Locate the cell with the specified text and output its (X, Y) center coordinate. 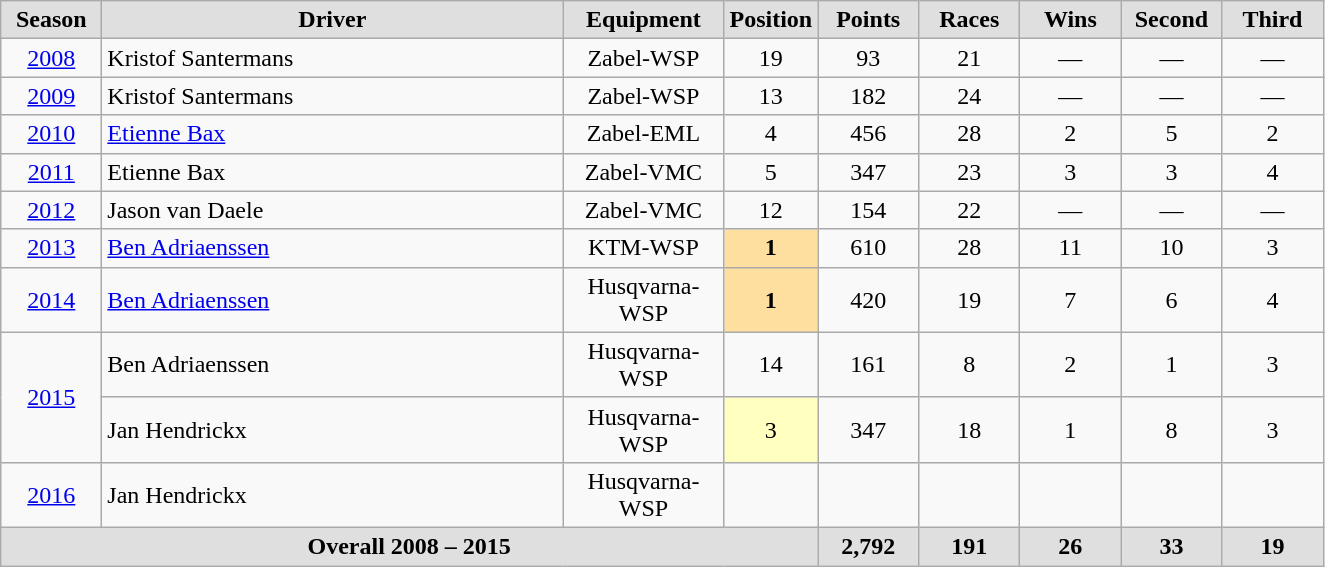
12 (771, 210)
Points (868, 20)
182 (868, 96)
KTM-WSP (644, 248)
21 (970, 58)
Overall 2008 – 2015 (410, 546)
Third (1272, 20)
Position (771, 20)
23 (970, 172)
13 (771, 96)
2008 (52, 58)
24 (970, 96)
420 (868, 300)
33 (1172, 546)
2014 (52, 300)
93 (868, 58)
Zabel-EML (644, 134)
Season (52, 20)
14 (771, 364)
2009 (52, 96)
7 (1070, 300)
Jason van Daele (332, 210)
191 (970, 546)
22 (970, 210)
2,792 (868, 546)
6 (1172, 300)
Wins (1070, 20)
456 (868, 134)
610 (868, 248)
2010 (52, 134)
161 (868, 364)
11 (1070, 248)
18 (970, 430)
Second (1172, 20)
2016 (52, 494)
2011 (52, 172)
2012 (52, 210)
10 (1172, 248)
154 (868, 210)
Races (970, 20)
2015 (52, 397)
2013 (52, 248)
Driver (332, 20)
26 (1070, 546)
Equipment (644, 20)
